Return (x, y) of the center of cell containing provided text 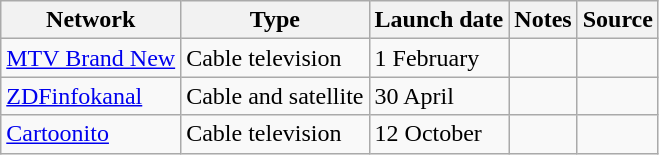
Network (91, 20)
MTV Brand New (91, 58)
12 October (439, 134)
Source (618, 20)
30 April (439, 96)
Cartoonito (91, 134)
Notes (543, 20)
Cable and satellite (275, 96)
1 February (439, 58)
Type (275, 20)
ZDFinfokanal (91, 96)
Launch date (439, 20)
